Detect which cell encompasses the target text, then output its (X, Y) center coordinate. 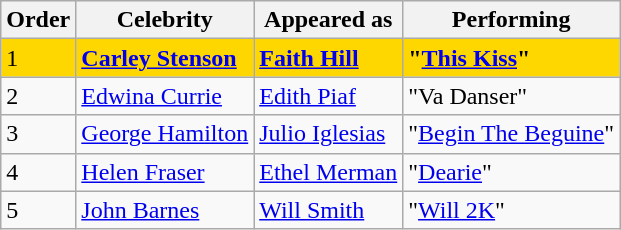
3 (38, 134)
1 (38, 58)
Helen Fraser (165, 172)
Will Smith (328, 210)
"Begin The Beguine" (512, 134)
Edith Piaf (328, 96)
George Hamilton (165, 134)
Julio Iglesias (328, 134)
5 (38, 210)
"Will 2K" (512, 210)
Carley Stenson (165, 58)
Edwina Currie (165, 96)
"This Kiss" (512, 58)
Order (38, 20)
Performing (512, 20)
"Va Danser" (512, 96)
2 (38, 96)
"Dearie" (512, 172)
Celebrity (165, 20)
Faith Hill (328, 58)
4 (38, 172)
Ethel Merman (328, 172)
Appeared as (328, 20)
John Barnes (165, 210)
